Find where the given text appears and provide that cell's center as [x, y] coordinate. 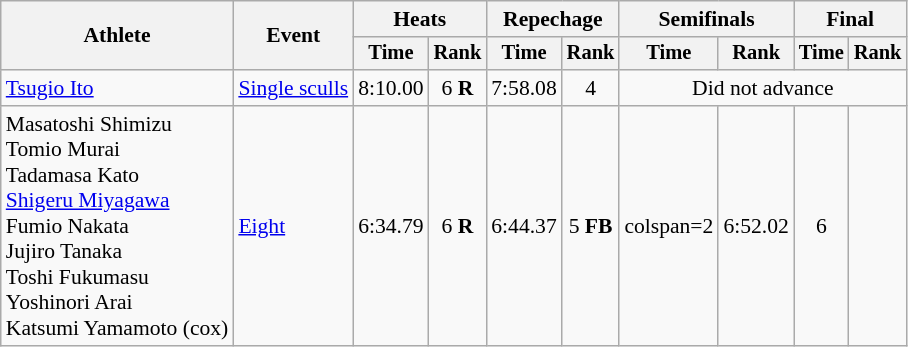
Repechage [552, 19]
Masatoshi ShimizuTomio MuraiTadamasa KatoShigeru MiyagawaFumio NakataJujiro TanakaToshi FukumasuYoshinori AraiKatsumi Yamamoto (cox) [118, 226]
Final [850, 19]
6:52.02 [756, 226]
Heats [420, 19]
Single sculls [293, 88]
6:34.79 [390, 226]
7:58.08 [524, 88]
6:44.37 [524, 226]
colspan=2 [668, 226]
6 [822, 226]
Tsugio Ito [118, 88]
8:10.00 [390, 88]
Did not advance [762, 88]
Event [293, 36]
Semifinals [706, 19]
Athlete [118, 36]
5 FB [591, 226]
4 [591, 88]
Eight [293, 226]
